Identify which cell holds the provided text, then report its [X, Y] central coordinate. 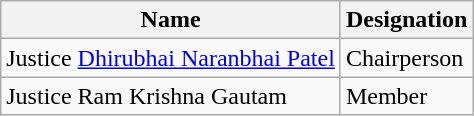
Justice Dhirubhai Naranbhai Patel [171, 58]
Name [171, 20]
Chairperson [406, 58]
Justice Ram Krishna Gautam [171, 96]
Designation [406, 20]
Member [406, 96]
